Identify which cell holds the provided text, then report its [X, Y] central coordinate. 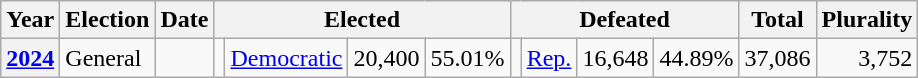
55.01% [468, 58]
Rep. [549, 58]
General [108, 58]
Defeated [624, 20]
Election [108, 20]
Year [30, 20]
44.89% [696, 58]
2024 [30, 58]
Elected [362, 20]
37,086 [778, 58]
3,752 [867, 58]
Democratic [286, 58]
Plurality [867, 20]
16,648 [616, 58]
20,400 [386, 58]
Date [184, 20]
Total [778, 20]
